Return the (X, Y) coordinate for the center point of the cell that contains the specified text.  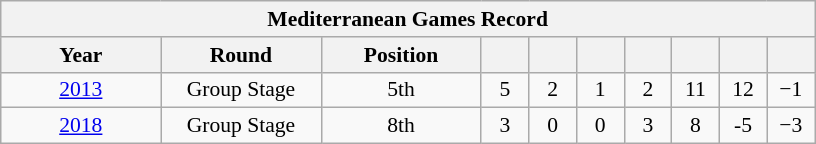
Mediterranean Games Record (408, 19)
Position (401, 55)
1 (600, 90)
5th (401, 90)
5 (505, 90)
8 (696, 126)
8th (401, 126)
−1 (791, 90)
2013 (81, 90)
11 (696, 90)
12 (743, 90)
2018 (81, 126)
Round (241, 55)
Year (81, 55)
-5 (743, 126)
−3 (791, 126)
